For the text-containing cell, return its midpoint in (x, y) coordinate format. 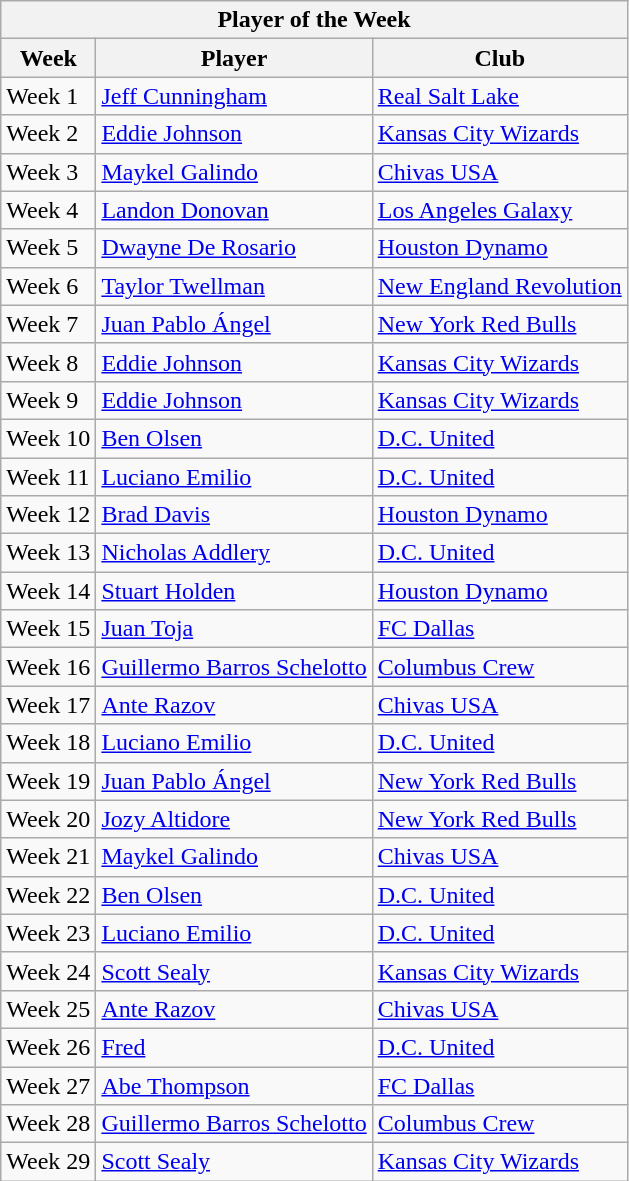
Player of the Week (314, 20)
Week 16 (48, 667)
Week 6 (48, 286)
Real Salt Lake (500, 96)
Stuart Holden (234, 591)
Week 15 (48, 629)
Landon Donovan (234, 210)
Week 10 (48, 438)
Week 24 (48, 971)
Week 2 (48, 134)
New England Revolution (500, 286)
Week 7 (48, 324)
Week 17 (48, 705)
Los Angeles Galaxy (500, 210)
Week 18 (48, 743)
Club (500, 58)
Week 25 (48, 1009)
Week 26 (48, 1047)
Week 4 (48, 210)
Week 13 (48, 553)
Week 12 (48, 515)
Week 5 (48, 248)
Week 3 (48, 172)
Jeff Cunningham (234, 96)
Brad Davis (234, 515)
Week (48, 58)
Week 28 (48, 1124)
Week 29 (48, 1162)
Week 19 (48, 781)
Week 8 (48, 362)
Week 14 (48, 591)
Week 11 (48, 477)
Week 9 (48, 400)
Player (234, 58)
Taylor Twellman (234, 286)
Fred (234, 1047)
Abe Thompson (234, 1085)
Week 22 (48, 895)
Week 20 (48, 819)
Jozy Altidore (234, 819)
Week 21 (48, 857)
Dwayne De Rosario (234, 248)
Week 23 (48, 933)
Week 1 (48, 96)
Week 27 (48, 1085)
Nicholas Addlery (234, 553)
Juan Toja (234, 629)
